Return [x, y] of the center of cell containing provided text 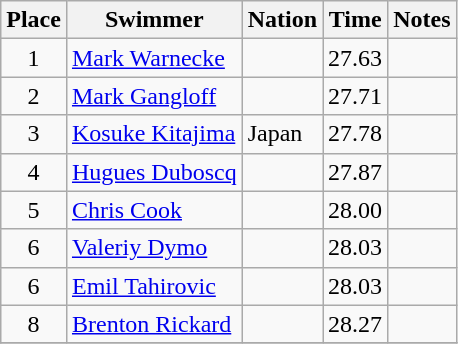
Hugues Duboscq [154, 172]
5 [34, 210]
Time [356, 20]
Emil Tahirovic [154, 286]
Mark Gangloff [154, 96]
27.78 [356, 134]
4 [34, 172]
28.00 [356, 210]
Mark Warnecke [154, 58]
Kosuke Kitajima [154, 134]
Japan [282, 134]
1 [34, 58]
27.71 [356, 96]
Place [34, 20]
2 [34, 96]
Chris Cook [154, 210]
28.27 [356, 324]
Brenton Rickard [154, 324]
27.63 [356, 58]
27.87 [356, 172]
3 [34, 134]
Swimmer [154, 20]
Notes [422, 20]
8 [34, 324]
Valeriy Dymo [154, 248]
Nation [282, 20]
